Identify which cell holds the provided text, then report its (X, Y) central coordinate. 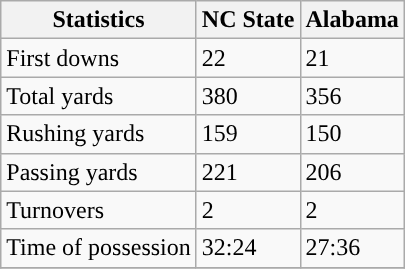
27:36 (352, 248)
Turnovers (99, 210)
Total yards (99, 96)
Statistics (99, 20)
Time of possession (99, 248)
206 (352, 172)
32:24 (248, 248)
First downs (99, 58)
NC State (248, 20)
356 (352, 96)
221 (248, 172)
21 (352, 58)
Rushing yards (99, 134)
159 (248, 134)
22 (248, 58)
150 (352, 134)
Alabama (352, 20)
380 (248, 96)
Passing yards (99, 172)
